Return the (x, y) coordinate for the center point of the cell that contains the specified text.  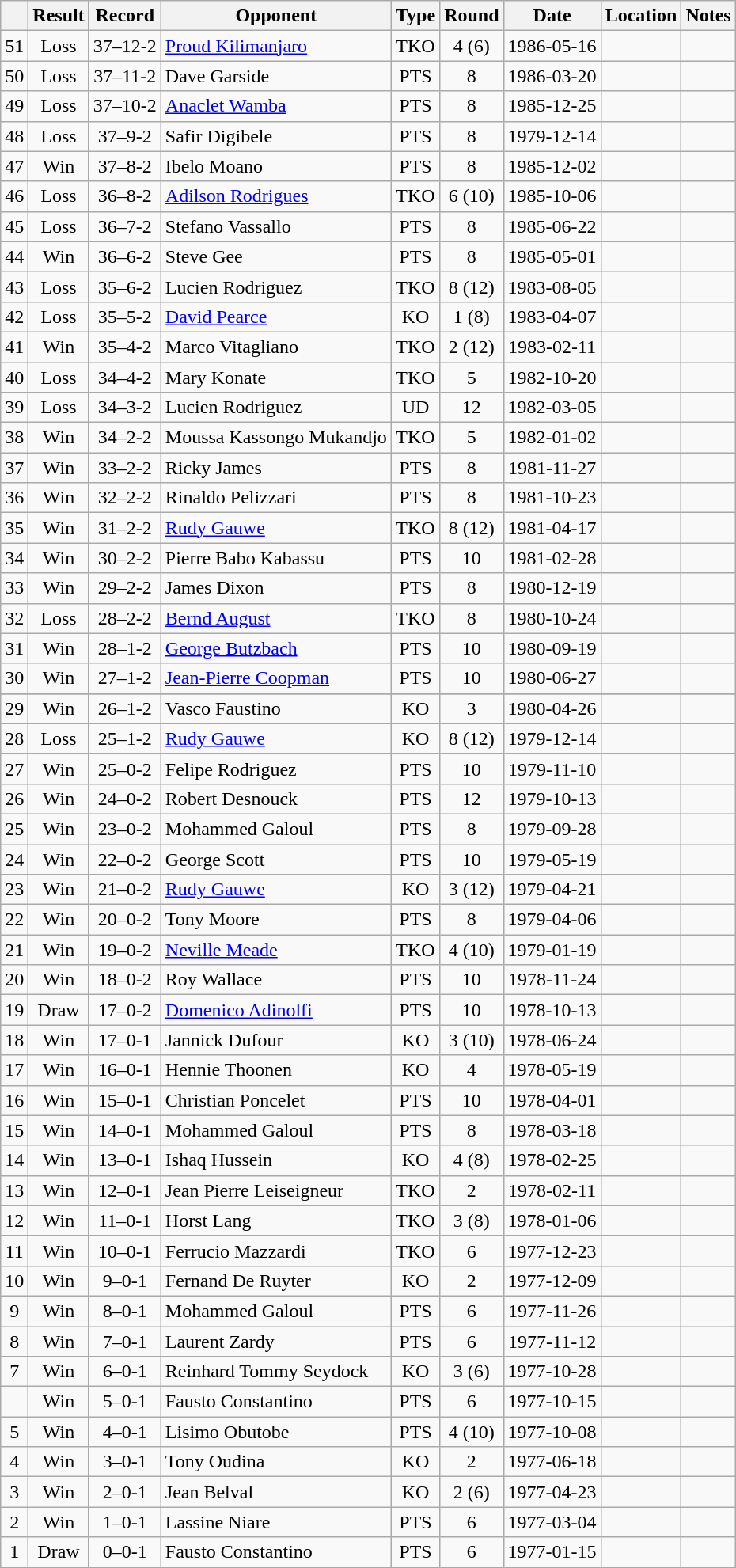
Hennie Thoonen (275, 1070)
31–2-2 (125, 528)
42 (14, 317)
8–0-1 (125, 1311)
44 (14, 256)
Mary Konate (275, 378)
6–0-1 (125, 1372)
21–0-2 (125, 890)
Result (59, 16)
23 (14, 890)
45 (14, 226)
1977-10-15 (552, 1402)
1983-08-05 (552, 287)
50 (14, 76)
Laurent Zardy (275, 1342)
1981-11-27 (552, 468)
31 (14, 648)
33 (14, 588)
Tony Moore (275, 920)
James Dixon (275, 588)
1979-04-21 (552, 890)
36–6-2 (125, 256)
39 (14, 408)
13 (14, 1190)
30–2-2 (125, 558)
14 (14, 1160)
28–2-2 (125, 618)
1983-04-07 (552, 317)
Jean Pierre Leiseigneur (275, 1190)
15 (14, 1130)
6 (10) (472, 196)
Round (472, 16)
1980-12-19 (552, 588)
25 (14, 829)
1978-02-25 (552, 1160)
37–11-2 (125, 76)
1980-06-27 (552, 678)
11 (14, 1251)
7–0-1 (125, 1342)
Neville Meade (275, 950)
1986-03-20 (552, 76)
46 (14, 196)
Ferrucio Mazzardi (275, 1251)
36 (14, 498)
25–0-2 (125, 769)
1 (14, 1552)
Anaclet Wamba (275, 106)
3 (12) (472, 890)
Felipe Rodriguez (275, 769)
1977-11-12 (552, 1342)
29 (14, 708)
1979-01-19 (552, 950)
1980-04-26 (552, 708)
Moussa Kassongo Mukandjo (275, 438)
Reinhard Tommy Seydock (275, 1372)
Jean Belval (275, 1492)
40 (14, 378)
1977-12-23 (552, 1251)
1981-04-17 (552, 528)
Lisimo Obutobe (275, 1432)
18–0-2 (125, 980)
0–0-1 (125, 1552)
1979-10-13 (552, 799)
41 (14, 347)
1978-11-24 (552, 980)
1979-09-28 (552, 829)
1979-11-10 (552, 769)
1982-03-05 (552, 408)
1980-09-19 (552, 648)
Ricky James (275, 468)
Ishaq Hussein (275, 1160)
Dave Garside (275, 76)
1978-05-19 (552, 1070)
Ibelo Moano (275, 166)
3 (6) (472, 1372)
28 (14, 738)
Robert Desnouck (275, 799)
17–0-1 (125, 1040)
43 (14, 287)
38 (14, 438)
3 (8) (472, 1221)
51 (14, 46)
Rinaldo Pelizzari (275, 498)
Fernand De Ruyter (275, 1281)
Tony Oudina (275, 1462)
48 (14, 136)
1978-02-11 (552, 1190)
47 (14, 166)
34–2-2 (125, 438)
20 (14, 980)
30 (14, 678)
24–0-2 (125, 799)
1979-05-19 (552, 859)
UD (415, 408)
1977-01-15 (552, 1552)
Record (125, 16)
27 (14, 769)
19–0-2 (125, 950)
1978-06-24 (552, 1040)
George Scott (275, 859)
14–0-1 (125, 1130)
32–2-2 (125, 498)
1980-10-24 (552, 618)
1986-05-16 (552, 46)
Location (641, 16)
49 (14, 106)
1978-04-01 (552, 1100)
37 (14, 468)
Roy Wallace (275, 980)
37–10-2 (125, 106)
34–3-2 (125, 408)
33–2-2 (125, 468)
2 (12) (472, 347)
Stefano Vassallo (275, 226)
Domenico Adinolfi (275, 1010)
1978-10-13 (552, 1010)
2 (6) (472, 1492)
23–0-2 (125, 829)
4–0-1 (125, 1432)
29–2-2 (125, 588)
1 (8) (472, 317)
11–0-1 (125, 1221)
1981-10-23 (552, 498)
2–0-1 (125, 1492)
32 (14, 618)
24 (14, 859)
35 (14, 528)
1977-06-18 (552, 1462)
28–1-2 (125, 648)
Horst Lang (275, 1221)
1977-03-04 (552, 1522)
37–9-2 (125, 136)
Date (552, 16)
Proud Kilimanjaro (275, 46)
1977-12-09 (552, 1281)
3 (10) (472, 1040)
1978-01-06 (552, 1221)
1977-10-28 (552, 1372)
Christian Poncelet (275, 1100)
1985-12-02 (552, 166)
22–0-2 (125, 859)
25–1-2 (125, 738)
Safir Digibele (275, 136)
Pierre Babo Kabassu (275, 558)
Jannick Dufour (275, 1040)
1985-12-25 (552, 106)
1978-03-18 (552, 1130)
3–0-1 (125, 1462)
Vasco Faustino (275, 708)
4 (6) (472, 46)
1985-05-01 (552, 256)
1983-02-11 (552, 347)
George Butzbach (275, 648)
1977-04-23 (552, 1492)
1977-11-26 (552, 1311)
Marco Vitagliano (275, 347)
7 (14, 1372)
12–0-1 (125, 1190)
35–5-2 (125, 317)
16–0-1 (125, 1070)
37–8-2 (125, 166)
1–0-1 (125, 1522)
17–0-2 (125, 1010)
36–8-2 (125, 196)
22 (14, 920)
18 (14, 1040)
Notes (708, 16)
Lassine Niare (275, 1522)
Jean-Pierre Coopman (275, 678)
34–4-2 (125, 378)
1982-01-02 (552, 438)
21 (14, 950)
Bernd August (275, 618)
1977-10-08 (552, 1432)
27–1-2 (125, 678)
1985-10-06 (552, 196)
4 (8) (472, 1160)
16 (14, 1100)
10–0-1 (125, 1251)
20–0-2 (125, 920)
9 (14, 1311)
1981-02-28 (552, 558)
15–0-1 (125, 1100)
Opponent (275, 16)
36–7-2 (125, 226)
35–6-2 (125, 287)
17 (14, 1070)
Steve Gee (275, 256)
37–12-2 (125, 46)
Adilson Rodrigues (275, 196)
34 (14, 558)
13–0-1 (125, 1160)
19 (14, 1010)
1979-04-06 (552, 920)
1982-10-20 (552, 378)
Type (415, 16)
35–4-2 (125, 347)
David Pearce (275, 317)
26 (14, 799)
5–0-1 (125, 1402)
9–0-1 (125, 1281)
1985-06-22 (552, 226)
26–1-2 (125, 708)
